Search for the cell housing the specified text and yield its (x, y) center coordinate. 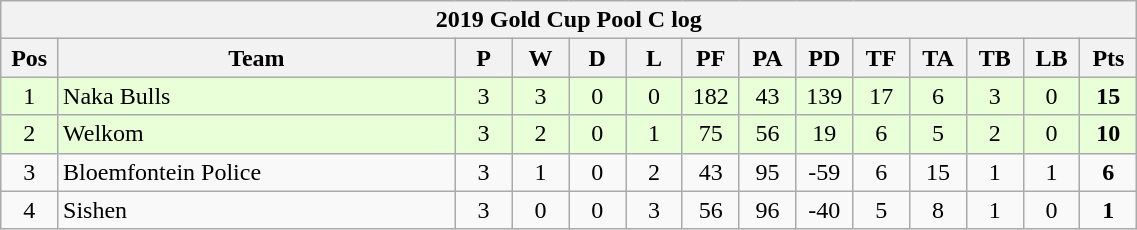
75 (710, 134)
W (540, 58)
2019 Gold Cup Pool C log (569, 20)
LB (1052, 58)
L (654, 58)
182 (710, 96)
Welkom (257, 134)
Sishen (257, 210)
PF (710, 58)
Naka Bulls (257, 96)
TF (882, 58)
19 (824, 134)
96 (768, 210)
D (598, 58)
10 (1108, 134)
17 (882, 96)
4 (30, 210)
-59 (824, 172)
139 (824, 96)
Pts (1108, 58)
PA (768, 58)
TA (938, 58)
Bloemfontein Police (257, 172)
TB (994, 58)
-40 (824, 210)
P (484, 58)
PD (824, 58)
8 (938, 210)
Pos (30, 58)
95 (768, 172)
Team (257, 58)
